Output the (x, y) coordinate of the center of the cell containing the given text.  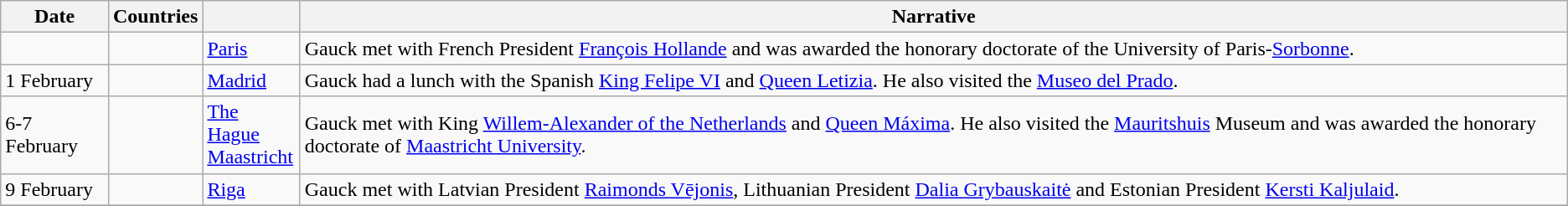
Date (55, 17)
Riga (251, 189)
Madrid (251, 80)
9 February (55, 189)
Gauck met with French President François Hollande and was awarded the honorary doctorate of the University of Paris-Sorbonne. (933, 49)
Narrative (933, 17)
Countries (155, 17)
6-7 February (55, 135)
Gauck met with Latvian President Raimonds Vējonis, Lithuanian President Dalia Grybauskaitė and Estonian President Kersti Kaljulaid. (933, 189)
The HagueMaastricht (251, 135)
1 February (55, 80)
Gauck had a lunch with the Spanish King Felipe VI and Queen Letizia. He also visited the Museo del Prado. (933, 80)
Paris (251, 49)
